Find where the given text appears and provide that cell's center as [x, y] coordinate. 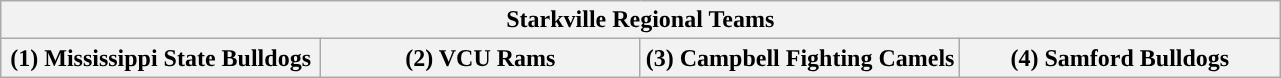
Starkville Regional Teams [640, 20]
(3) Campbell Fighting Camels [800, 58]
(4) Samford Bulldogs [1120, 58]
(2) VCU Rams [480, 58]
(1) Mississippi State Bulldogs [161, 58]
